From the cell containing the given text, extract its center point as [x, y] coordinate. 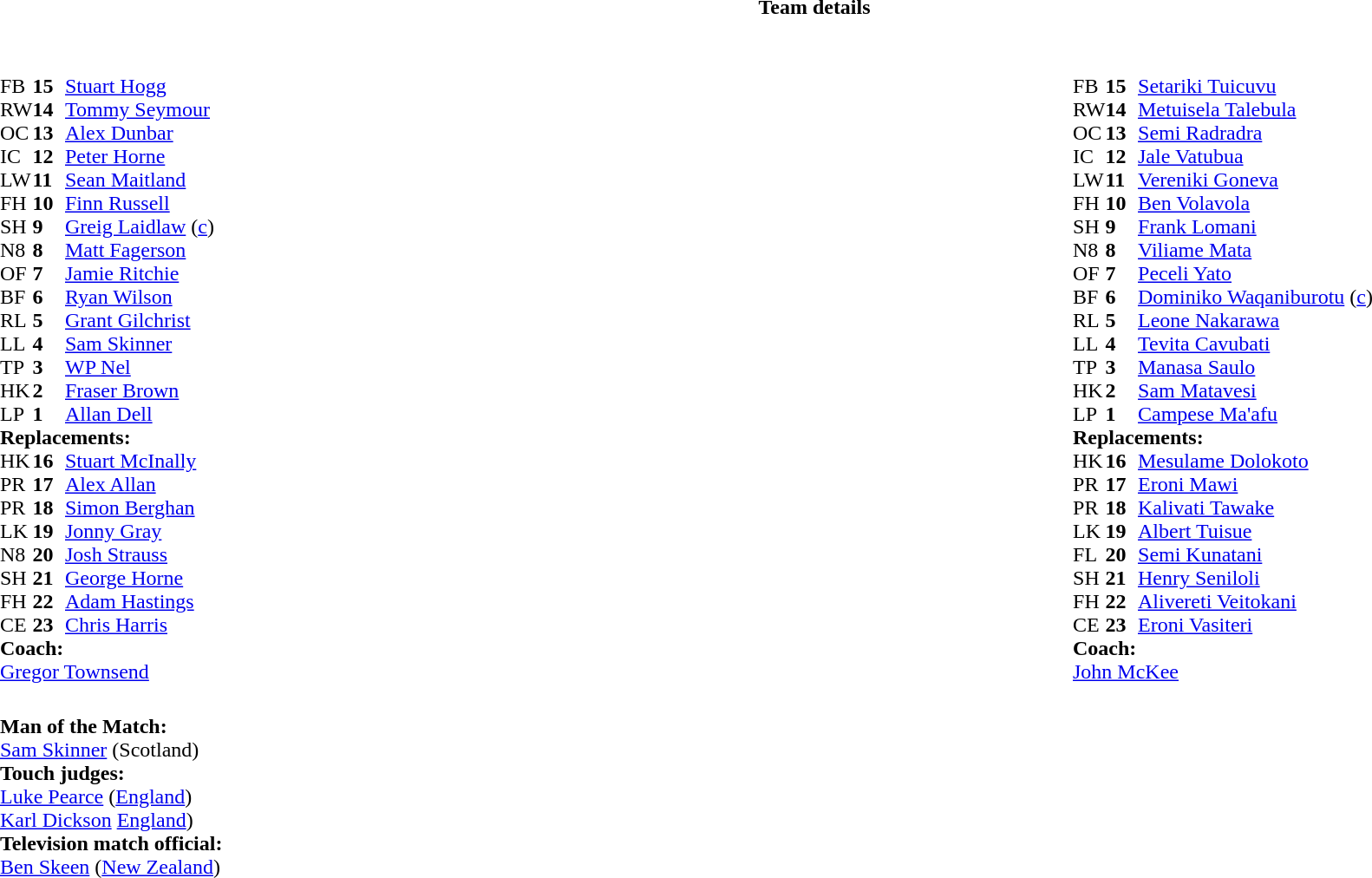
Josh Strauss [140, 555]
Jonny Gray [140, 531]
FL [1089, 555]
Tommy Seymour [140, 109]
WP Nel [140, 368]
Gregor Townsend [108, 672]
Sam Skinner [140, 344]
Sean Maitland [140, 180]
Stuart McInally [140, 462]
Coach: [108, 649]
Replacements: [108, 437]
Stuart Hogg [140, 87]
Matt Fagerson [140, 250]
Chris Harris [140, 625]
Ryan Wilson [140, 297]
Finn Russell [140, 203]
Peter Horne [140, 156]
Greig Laidlaw (c) [140, 227]
Allan Dell [140, 415]
Alex Allan [140, 484]
Jamie Ritchie [140, 274]
George Horne [140, 578]
Grant Gilchrist [140, 321]
Alex Dunbar [140, 134]
Simon Berghan [140, 508]
Adam Hastings [140, 602]
Fraser Brown [140, 390]
